Return the (X, Y) coordinate for the center point of the cell that contains the specified text.  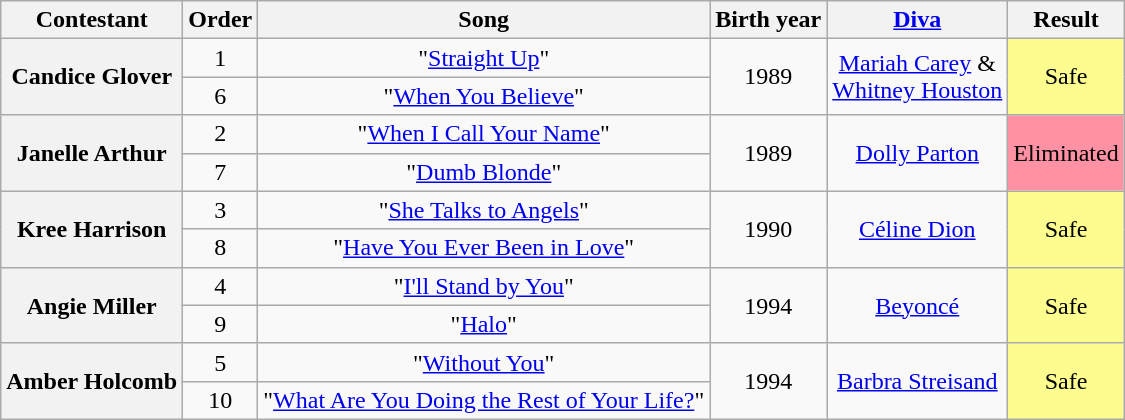
Kree Harrison (92, 229)
Candice Glover (92, 77)
3 (220, 210)
Dolly Parton (918, 153)
"She Talks to Angels" (484, 210)
Janelle Arthur (92, 153)
8 (220, 248)
"When You Believe" (484, 96)
"Without You" (484, 362)
5 (220, 362)
"I'll Stand by You" (484, 286)
"Halo" (484, 324)
Angie Miller (92, 305)
Contestant (92, 20)
Result (1066, 20)
6 (220, 96)
"Have You Ever Been in Love" (484, 248)
9 (220, 324)
Diva (918, 20)
Mariah Carey &Whitney Houston (918, 77)
"When I Call Your Name" (484, 134)
"Dumb Blonde" (484, 172)
Céline Dion (918, 229)
"Straight Up" (484, 58)
"What Are You Doing the Rest of Your Life?" (484, 400)
Eliminated (1066, 153)
10 (220, 400)
4 (220, 286)
Order (220, 20)
Song (484, 20)
Amber Holcomb (92, 381)
Beyoncé (918, 305)
7 (220, 172)
2 (220, 134)
1 (220, 58)
1990 (768, 229)
Barbra Streisand (918, 381)
Birth year (768, 20)
